Provide the (x, y) coordinate of the cell's center where the given text is located.  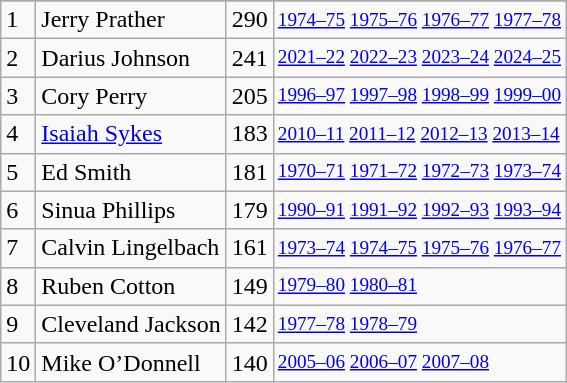
3 (18, 96)
Ruben Cotton (131, 286)
9 (18, 324)
1996–97 1997–98 1998–99 1999–00 (419, 96)
4 (18, 134)
Isaiah Sykes (131, 134)
Calvin Lingelbach (131, 248)
179 (250, 210)
Jerry Prather (131, 20)
1 (18, 20)
1974–75 1975–76 1976–77 1977–78 (419, 20)
161 (250, 248)
2010–11 2011–12 2012–13 2013–14 (419, 134)
5 (18, 172)
181 (250, 172)
Cleveland Jackson (131, 324)
2021–22 2022–23 2023–24 2024–25 (419, 58)
149 (250, 286)
1990–91 1991–92 1992–93 1993–94 (419, 210)
10 (18, 362)
Cory Perry (131, 96)
205 (250, 96)
7 (18, 248)
183 (250, 134)
8 (18, 286)
142 (250, 324)
1979–80 1980–81 (419, 286)
1973–74 1974–75 1975–76 1976–77 (419, 248)
6 (18, 210)
241 (250, 58)
2 (18, 58)
Darius Johnson (131, 58)
Mike O’Donnell (131, 362)
Sinua Phillips (131, 210)
290 (250, 20)
140 (250, 362)
1970–71 1971–72 1972–73 1973–74 (419, 172)
1977–78 1978–79 (419, 324)
Ed Smith (131, 172)
2005–06 2006–07 2007–08 (419, 362)
